Detect which cell encompasses the target text, then output its (x, y) center coordinate. 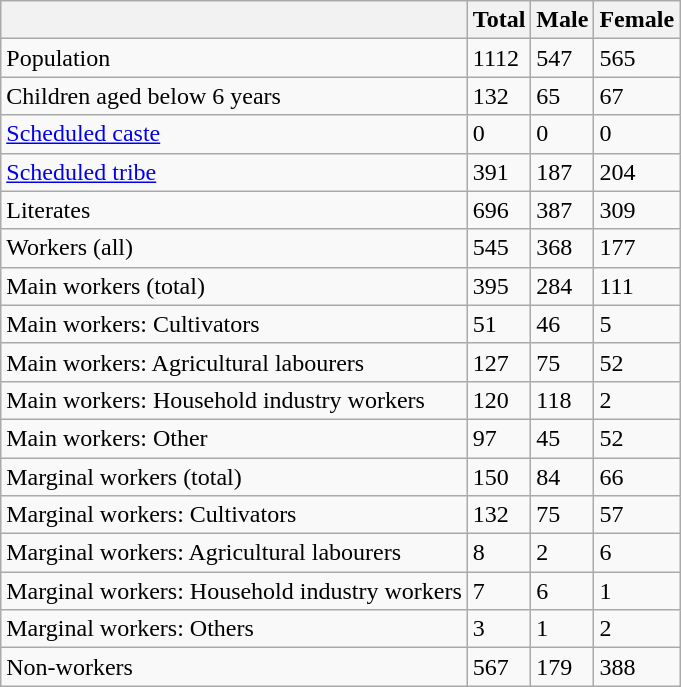
Male (562, 20)
45 (562, 438)
8 (499, 553)
97 (499, 438)
179 (562, 667)
118 (562, 400)
Population (234, 58)
65 (562, 96)
Marginal workers: Household industry workers (234, 591)
120 (499, 400)
368 (562, 248)
111 (637, 286)
127 (499, 362)
84 (562, 477)
Marginal workers: Agricultural labourers (234, 553)
545 (499, 248)
Literates (234, 210)
Marginal workers: Others (234, 629)
204 (637, 172)
565 (637, 58)
567 (499, 667)
67 (637, 96)
Children aged below 6 years (234, 96)
177 (637, 248)
Scheduled tribe (234, 172)
Marginal workers (total) (234, 477)
1112 (499, 58)
5 (637, 324)
Main workers: Household industry workers (234, 400)
Main workers (total) (234, 286)
7 (499, 591)
547 (562, 58)
696 (499, 210)
150 (499, 477)
46 (562, 324)
388 (637, 667)
Scheduled caste (234, 134)
Non-workers (234, 667)
Total (499, 20)
Main workers: Agricultural labourers (234, 362)
391 (499, 172)
Marginal workers: Cultivators (234, 515)
Workers (all) (234, 248)
395 (499, 286)
Main workers: Other (234, 438)
51 (499, 324)
3 (499, 629)
387 (562, 210)
Main workers: Cultivators (234, 324)
187 (562, 172)
Female (637, 20)
284 (562, 286)
57 (637, 515)
309 (637, 210)
66 (637, 477)
